Capture the cell that displays the provided text and extract its (x, y) central coordinate. 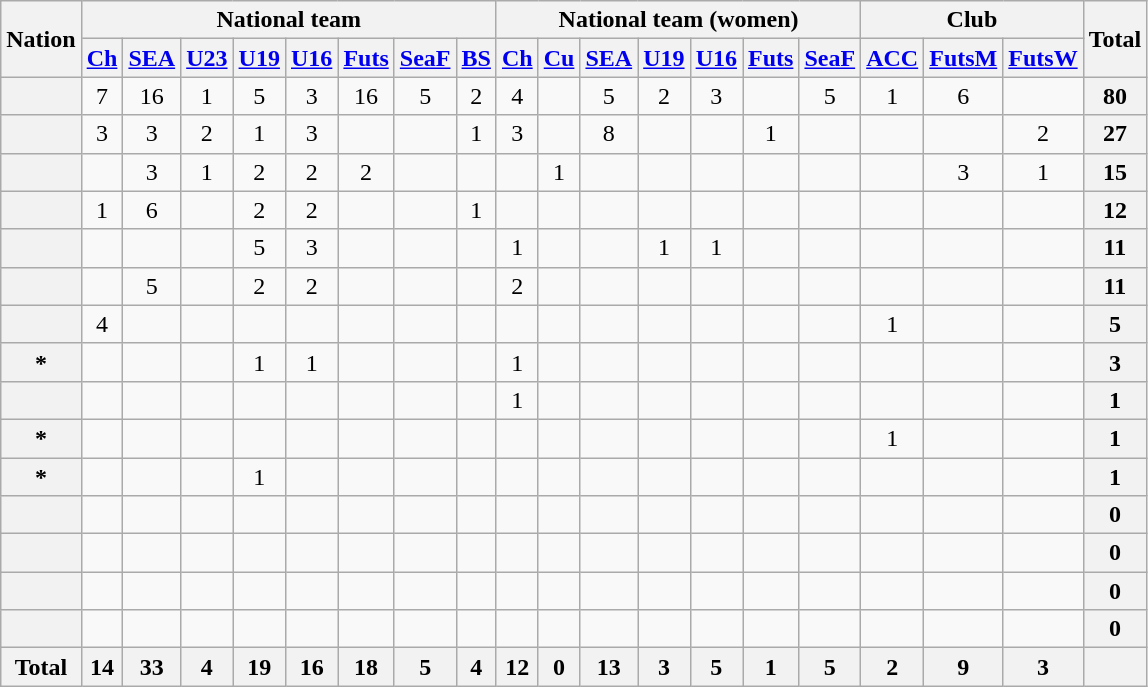
14 (102, 667)
National team (women) (678, 20)
8 (609, 134)
18 (366, 667)
Nation (41, 39)
9 (964, 667)
National team (288, 20)
Club (972, 20)
7 (102, 96)
80 (1115, 96)
19 (259, 667)
ACC (892, 58)
FutsW (1043, 58)
U23 (207, 58)
13 (609, 667)
33 (152, 667)
15 (1115, 172)
BS (476, 58)
FutsM (964, 58)
Cu (559, 58)
27 (1115, 134)
